Detect which cell encompasses the target text, then output its [X, Y] center coordinate. 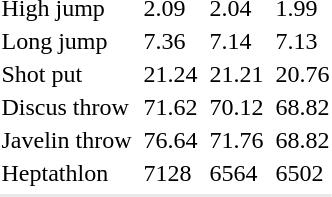
21.21 [236, 74]
6564 [236, 173]
7.14 [236, 41]
Long jump [66, 41]
21.24 [170, 74]
Javelin throw [66, 140]
76.64 [170, 140]
Shot put [66, 74]
71.76 [236, 140]
71.62 [170, 107]
7128 [170, 173]
70.12 [236, 107]
Discus throw [66, 107]
7.13 [302, 41]
7.36 [170, 41]
6502 [302, 173]
20.76 [302, 74]
Heptathlon [66, 173]
